Provide the [X, Y] coordinate of the cell's center where the given text is located.  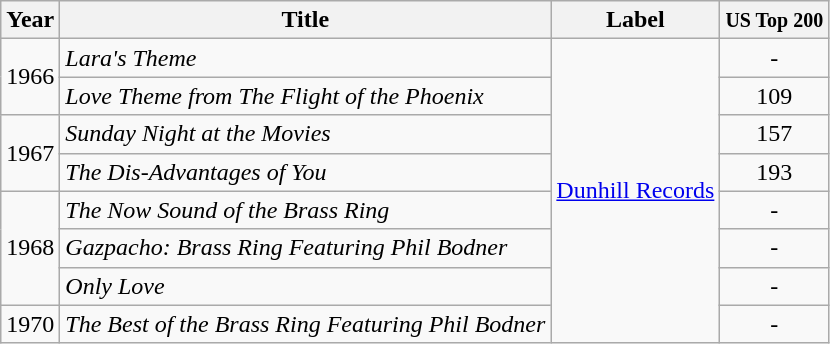
US Top 200 [774, 20]
1966 [30, 77]
The Dis-Advantages of You [306, 172]
Sunday Night at the Movies [306, 134]
Lara's Theme [306, 58]
Love Theme from The Flight of the Phoenix [306, 96]
Title [306, 20]
157 [774, 134]
The Best of the Brass Ring Featuring Phil Bodner [306, 324]
193 [774, 172]
Label [636, 20]
The Now Sound of the Brass Ring [306, 210]
1970 [30, 324]
Year [30, 20]
Only Love [306, 286]
1967 [30, 153]
Dunhill Records [636, 191]
1968 [30, 248]
109 [774, 96]
Gazpacho: Brass Ring Featuring Phil Bodner [306, 248]
